Provide the [X, Y] coordinate of the cell's center where the given text is located.  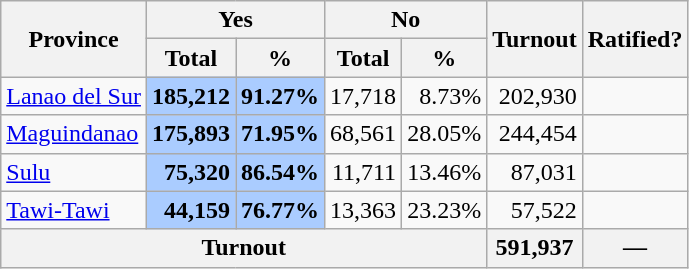
8.73% [444, 96]
175,893 [190, 134]
Maguindanao [74, 134]
71.95% [280, 134]
23.23% [444, 210]
91.27% [280, 96]
Province [74, 39]
591,937 [535, 248]
13.46% [444, 172]
Sulu [74, 172]
185,212 [190, 96]
75,320 [190, 172]
Lanao del Sur [74, 96]
17,718 [364, 96]
57,522 [535, 210]
68,561 [364, 134]
86.54% [280, 172]
Ratified? [635, 39]
244,454 [535, 134]
Tawi-Tawi [74, 210]
13,363 [364, 210]
87,031 [535, 172]
Yes [235, 20]
11,711 [364, 172]
No [406, 20]
76.77% [280, 210]
202,930 [535, 96]
— [635, 248]
44,159 [190, 210]
28.05% [444, 134]
